Provide the (X, Y) coordinate of the cell's center where the given text is located.  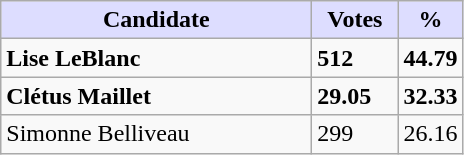
Clétus Maillet (156, 96)
Candidate (156, 20)
44.79 (430, 58)
512 (355, 58)
32.33 (430, 96)
Lise LeBlanc (156, 58)
29.05 (355, 96)
% (430, 20)
Votes (355, 20)
Simonne Belliveau (156, 134)
299 (355, 134)
26.16 (430, 134)
